Detect which cell encompasses the target text, then output its [x, y] center coordinate. 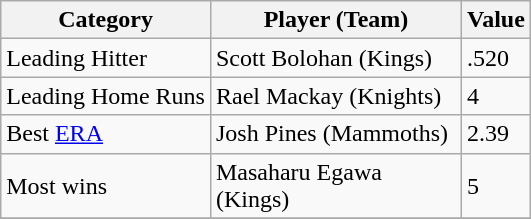
Category [106, 20]
Scott Bolohan (Kings) [336, 58]
5 [496, 186]
Leading Hitter [106, 58]
2.39 [496, 134]
Masaharu Egawa (Kings) [336, 186]
Best ERA [106, 134]
Value [496, 20]
Player (Team) [336, 20]
Josh Pines (Mammoths) [336, 134]
Most wins [106, 186]
.520 [496, 58]
4 [496, 96]
Rael Mackay (Knights) [336, 96]
Leading Home Runs [106, 96]
